Identify which cell holds the provided text, then report its [x, y] central coordinate. 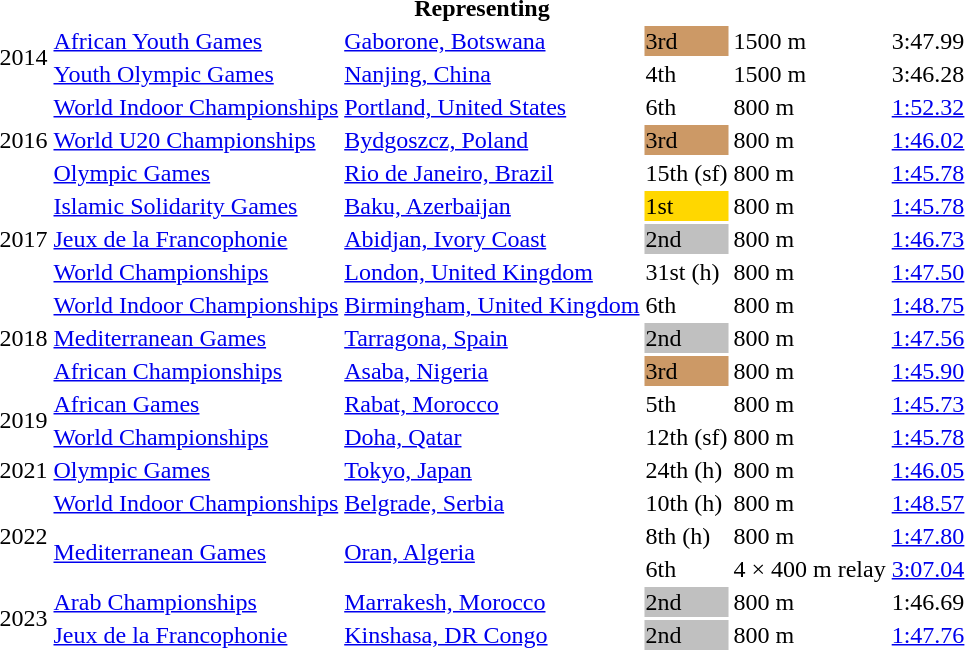
Tokyo, Japan [492, 470]
Doha, Qatar [492, 437]
24th (h) [686, 470]
4 × 400 m relay [810, 569]
London, United Kingdom [492, 272]
African Championships [196, 371]
Rio de Janeiro, Brazil [492, 173]
Nanjing, China [492, 74]
African Games [196, 404]
Birmingham, United Kingdom [492, 305]
10th (h) [686, 503]
Bydgoszcz, Poland [492, 140]
Baku, Azerbaijan [492, 206]
12th (sf) [686, 437]
Abidjan, Ivory Coast [492, 239]
15th (sf) [686, 173]
Rabat, Morocco [492, 404]
Youth Olympic Games [196, 74]
4th [686, 74]
8th (h) [686, 536]
1st [686, 206]
Oran, Algeria [492, 552]
Asaba, Nigeria [492, 371]
Marrakesh, Morocco [492, 602]
Islamic Solidarity Games [196, 206]
31st (h) [686, 272]
Kinshasa, DR Congo [492, 635]
Belgrade, Serbia [492, 503]
Tarragona, Spain [492, 338]
Arab Championships [196, 602]
5th [686, 404]
Portland, United States [492, 107]
African Youth Games [196, 41]
Gaborone, Botswana [492, 41]
World U20 Championships [196, 140]
